Provide the [X, Y] coordinate of the cell's center where the given text is located.  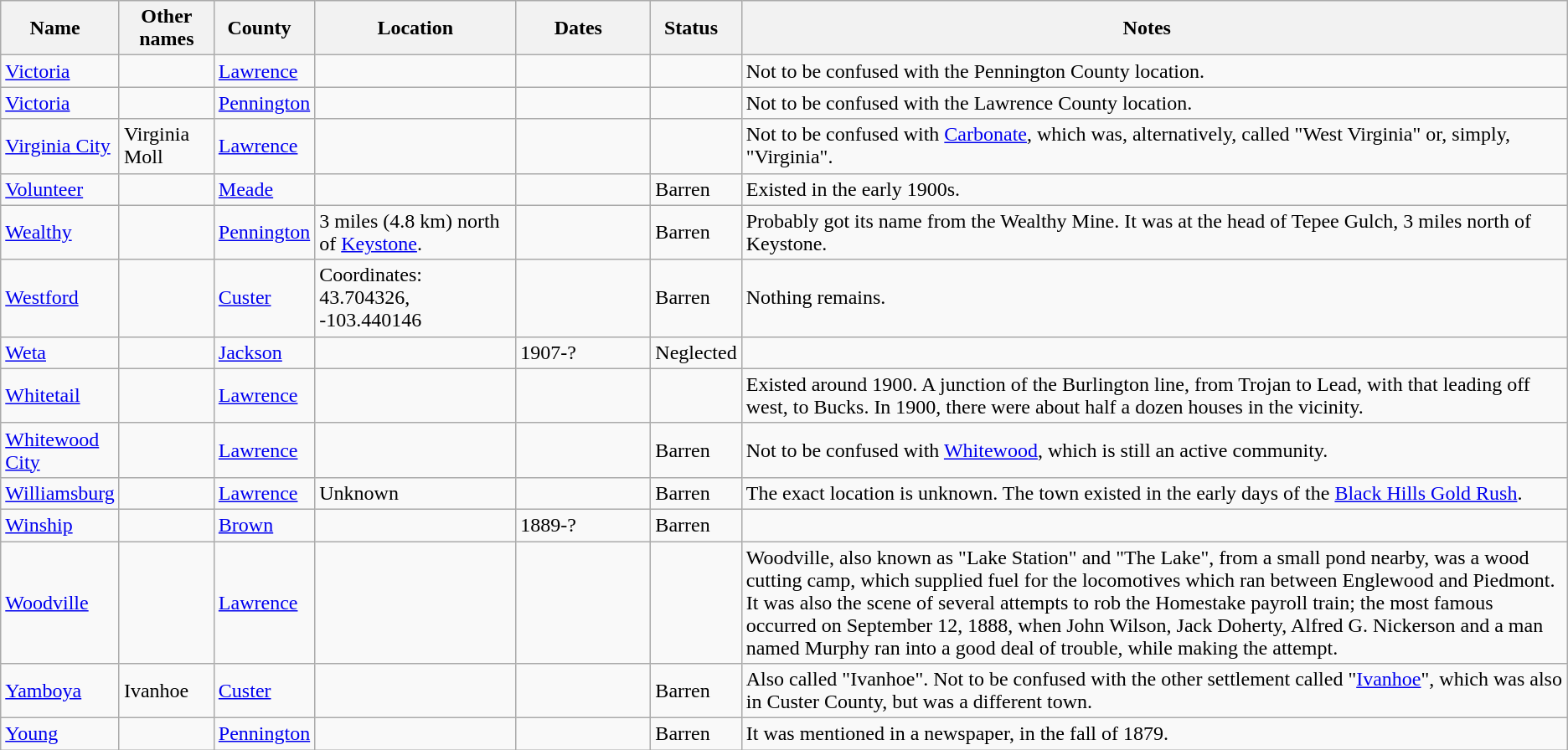
Jackson [264, 352]
Other names [166, 28]
Not to be confused with the Pennington County location. [1154, 71]
County [264, 28]
Westford [60, 298]
Wealthy [60, 233]
Not to be confused with Carbonate, which was, alternatively, called "West Virginia" or, simply, "Virginia". [1154, 146]
Weta [60, 352]
Also called "Ivanhoe". Not to be confused with the other settlement called "Ivanhoe", which was also in Custer County, but was a different town. [1154, 691]
Yamboya [60, 691]
It was mentioned in a newspaper, in the fall of 1879. [1154, 734]
Not to be confused with Whitewood, which is still an active community. [1154, 450]
Volunteer [60, 189]
Ivanhoe [166, 691]
Whitetail [60, 395]
Brown [264, 525]
Winship [60, 525]
The exact location is unknown. The town existed in the early days of the Black Hills Gold Rush. [1154, 493]
Unknown [415, 493]
Not to be confused with the Lawrence County location. [1154, 103]
Existed in the early 1900s. [1154, 189]
Notes [1154, 28]
Probably got its name from the Wealthy Mine. It was at the head of Tepee Gulch, 3 miles north of Keystone. [1154, 233]
1889-? [583, 525]
Virginia Moll [166, 146]
Dates [583, 28]
Virginia City [60, 146]
Whitewood City [60, 450]
Name [60, 28]
Coordinates: 43.704326, -103.440146 [415, 298]
Nothing remains. [1154, 298]
3 miles (4.8 km) north of Keystone. [415, 233]
1907-? [583, 352]
Meade [264, 189]
Woodville [60, 602]
Location [415, 28]
Neglected [696, 352]
Williamsburg [60, 493]
Young [60, 734]
Status [696, 28]
